Capture the cell that displays the provided text and extract its [X, Y] central coordinate. 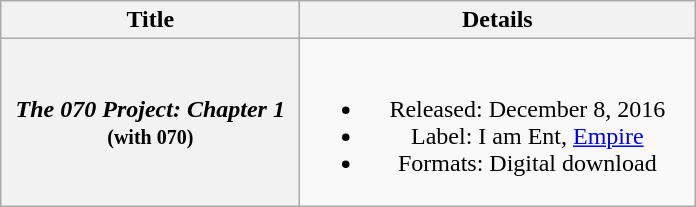
The 070 Project: Chapter 1 (with 070) [150, 122]
Released: December 8, 2016Label: I am Ent, EmpireFormats: Digital download [498, 122]
Title [150, 20]
Details [498, 20]
